Identify which cell holds the provided text, then report its [x, y] central coordinate. 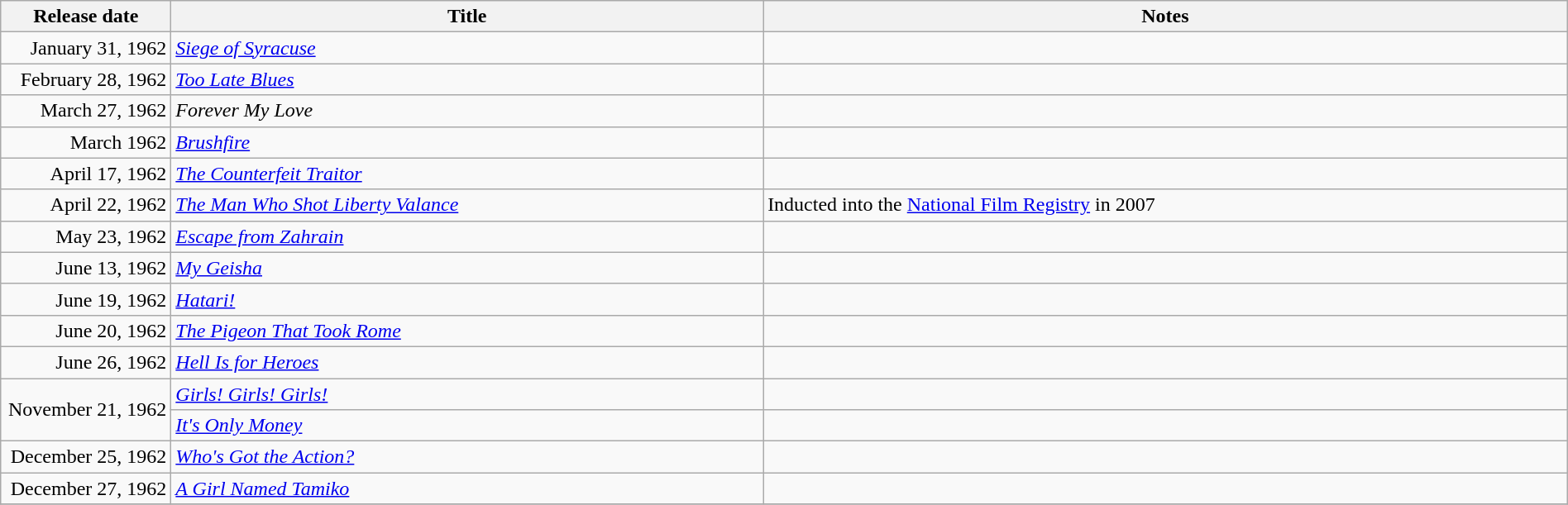
Inducted into the National Film Registry in 2007 [1166, 205]
March 27, 1962 [86, 111]
December 27, 1962 [86, 488]
November 21, 1962 [86, 410]
The Man Who Shot Liberty Valance [467, 205]
Siege of Syracuse [467, 48]
Escape from Zahrain [467, 236]
Forever My Love [467, 111]
June 19, 1962 [86, 299]
Notes [1166, 17]
April 17, 1962 [86, 174]
Who's Got the Action? [467, 457]
Release date [86, 17]
Girls! Girls! Girls! [467, 394]
Brushfire [467, 142]
Hell Is for Heroes [467, 362]
The Counterfeit Traitor [467, 174]
Hatari! [467, 299]
A Girl Named Tamiko [467, 488]
December 25, 1962 [86, 457]
June 20, 1962 [86, 331]
February 28, 1962 [86, 79]
Too Late Blues [467, 79]
January 31, 1962 [86, 48]
The Pigeon That Took Rome [467, 331]
My Geisha [467, 268]
June 26, 1962 [86, 362]
April 22, 1962 [86, 205]
Title [467, 17]
It's Only Money [467, 426]
March 1962 [86, 142]
June 13, 1962 [86, 268]
May 23, 1962 [86, 236]
